Pinpoint the cell where the given text exists, returning its (x, y) midpoint coordinate. 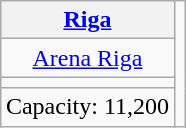
Arena Riga (87, 58)
Riga (87, 20)
Capacity: 11,200 (87, 107)
